Provide the (X, Y) coordinate of the cell's center where the given text is located.  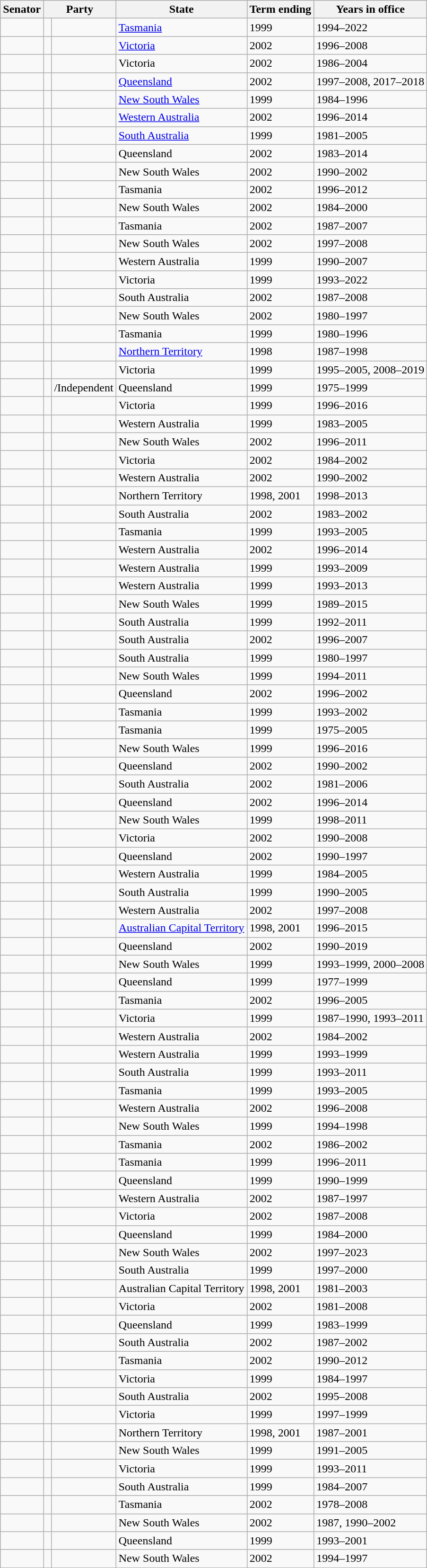
1980–1996 (371, 334)
/Independent (84, 388)
1987, 1990–2002 (371, 1523)
1987–2001 (371, 1433)
1990–1999 (371, 1180)
1996–2007 (371, 640)
1990–2012 (371, 1360)
1977–1999 (371, 982)
1981–2003 (371, 1288)
1993–2013 (371, 586)
1997–2008, 2017–2018 (371, 81)
1996–2002 (371, 694)
1989–2015 (371, 604)
1978–2008 (371, 1505)
1990–2005 (371, 892)
1994–2011 (371, 676)
1987–1998 (371, 352)
Years in office (371, 9)
1990–2019 (371, 946)
1997–2023 (371, 1252)
1987–2002 (371, 1342)
1981–2006 (371, 784)
1994–1997 (371, 1559)
1993–2009 (371, 568)
Senator (22, 9)
1983–2002 (371, 514)
1996–2015 (371, 928)
Term ending (280, 9)
1994–1998 (371, 1126)
Party (79, 9)
1998 (280, 352)
1987–1997 (371, 1198)
1990–2007 (371, 262)
1981–2008 (371, 1306)
1995–2008 (371, 1397)
1986–2004 (371, 63)
1990–2008 (371, 838)
State (182, 9)
1997–1999 (371, 1415)
1994–2022 (371, 27)
1993–1999 (371, 1054)
1986–2002 (371, 1144)
1987–2007 (371, 226)
1983–2014 (371, 153)
1993–2002 (371, 712)
1997–2000 (371, 1270)
1998–2013 (371, 496)
1984–1997 (371, 1379)
1983–2005 (371, 424)
1992–2011 (371, 622)
1996–2005 (371, 1000)
1984–1996 (371, 99)
1984–2005 (371, 874)
1981–2005 (371, 135)
1993–2022 (371, 280)
1996–2012 (371, 189)
1990–1997 (371, 856)
1993–1999, 2000–2008 (371, 964)
1991–2005 (371, 1451)
1983–1999 (371, 1324)
1995–2005, 2008–2019 (371, 370)
1993–2001 (371, 1541)
1975–1999 (371, 388)
1984–2007 (371, 1487)
1998–2011 (371, 820)
1975–2005 (371, 730)
1987–1990, 1993–2011 (371, 1018)
